Detect which cell encompasses the target text, then output its [x, y] center coordinate. 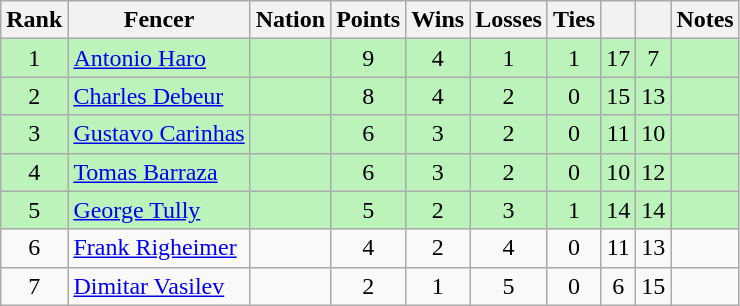
9 [368, 58]
Dimitar Vasilev [159, 286]
Wins [438, 20]
8 [368, 96]
Points [368, 20]
Tomas Barraza [159, 172]
Charles Debeur [159, 96]
George Tully [159, 210]
Nation [290, 20]
Notes [705, 20]
Ties [574, 20]
Fencer [159, 20]
Antonio Haro [159, 58]
Frank Righeimer [159, 248]
Gustavo Carinhas [159, 134]
17 [618, 58]
12 [654, 172]
Rank [34, 20]
Losses [509, 20]
